Search for the cell housing the specified text and yield its [X, Y] center coordinate. 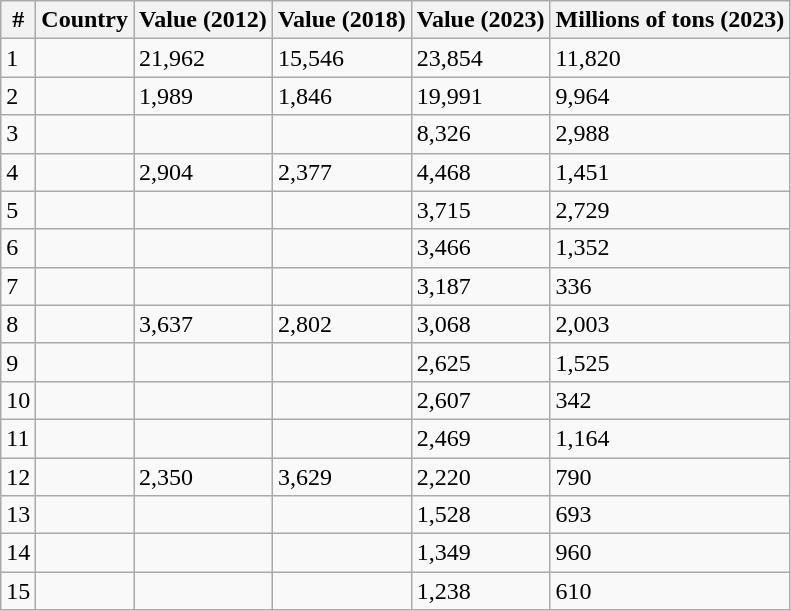
4 [18, 172]
2,220 [480, 477]
960 [670, 553]
3,715 [480, 210]
2 [18, 96]
336 [670, 286]
3,466 [480, 248]
610 [670, 591]
1,846 [342, 96]
1,451 [670, 172]
Value (2023) [480, 20]
11 [18, 438]
693 [670, 515]
1,525 [670, 362]
# [18, 20]
15,546 [342, 58]
14 [18, 553]
Country [85, 20]
2,377 [342, 172]
3,629 [342, 477]
1,164 [670, 438]
2,003 [670, 324]
1 [18, 58]
790 [670, 477]
2,904 [204, 172]
Value (2012) [204, 20]
1,528 [480, 515]
2,729 [670, 210]
8 [18, 324]
8,326 [480, 134]
13 [18, 515]
1,352 [670, 248]
9,964 [670, 96]
15 [18, 591]
23,854 [480, 58]
2,625 [480, 362]
7 [18, 286]
3,187 [480, 286]
4,468 [480, 172]
Value (2018) [342, 20]
2,802 [342, 324]
3,068 [480, 324]
1,238 [480, 591]
1,989 [204, 96]
2,988 [670, 134]
1,349 [480, 553]
2,469 [480, 438]
5 [18, 210]
21,962 [204, 58]
10 [18, 400]
9 [18, 362]
6 [18, 248]
3 [18, 134]
3,637 [204, 324]
12 [18, 477]
Millions of tons (2023) [670, 20]
2,350 [204, 477]
19,991 [480, 96]
11,820 [670, 58]
342 [670, 400]
2,607 [480, 400]
